Provide the (X, Y) coordinate of the cell's center where the given text is located.  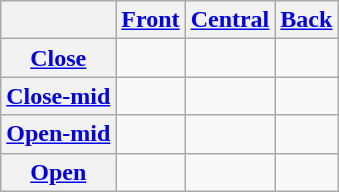
Front (150, 20)
Open-mid (58, 134)
Open (58, 172)
Back (306, 20)
Central (230, 20)
Close (58, 58)
Close-mid (58, 96)
